Scan for the cell matching the given text and deliver its [X, Y] coordinate at center. 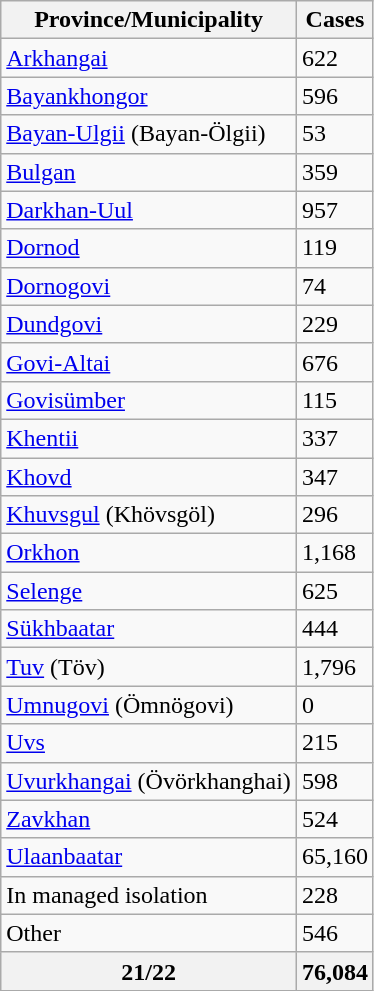
Uvs [149, 743]
Dundgovi [149, 324]
228 [334, 895]
Khuvsgul (Khövsgöl) [149, 515]
524 [334, 819]
Darkhan-Uul [149, 210]
119 [334, 248]
Umnugovi (Ömnögovi) [149, 705]
Cases [334, 20]
Ulaanbaatar [149, 857]
Uvurkhangai (Övörkhanghai) [149, 781]
337 [334, 438]
74 [334, 286]
625 [334, 591]
Khovd [149, 477]
1,168 [334, 553]
Tuv (Töv) [149, 667]
957 [334, 210]
Sükhbaatar [149, 629]
229 [334, 324]
0 [334, 705]
Province/Municipality [149, 20]
Bayankhongor [149, 96]
In managed isolation [149, 895]
676 [334, 362]
296 [334, 515]
622 [334, 58]
Bayan-Ulgii (Bayan-Ölgii) [149, 134]
598 [334, 781]
215 [334, 743]
Khentii [149, 438]
347 [334, 477]
Dornogovi [149, 286]
Other [149, 933]
444 [334, 629]
Govisümber [149, 400]
546 [334, 933]
Selenge [149, 591]
596 [334, 96]
115 [334, 400]
Dornod [149, 248]
65,160 [334, 857]
76,084 [334, 971]
Bulgan [149, 172]
21/22 [149, 971]
53 [334, 134]
Arkhangai [149, 58]
Govi-Altai [149, 362]
359 [334, 172]
Orkhon [149, 553]
Zavkhan [149, 819]
1,796 [334, 667]
